Detect which cell encompasses the target text, then output its (x, y) center coordinate. 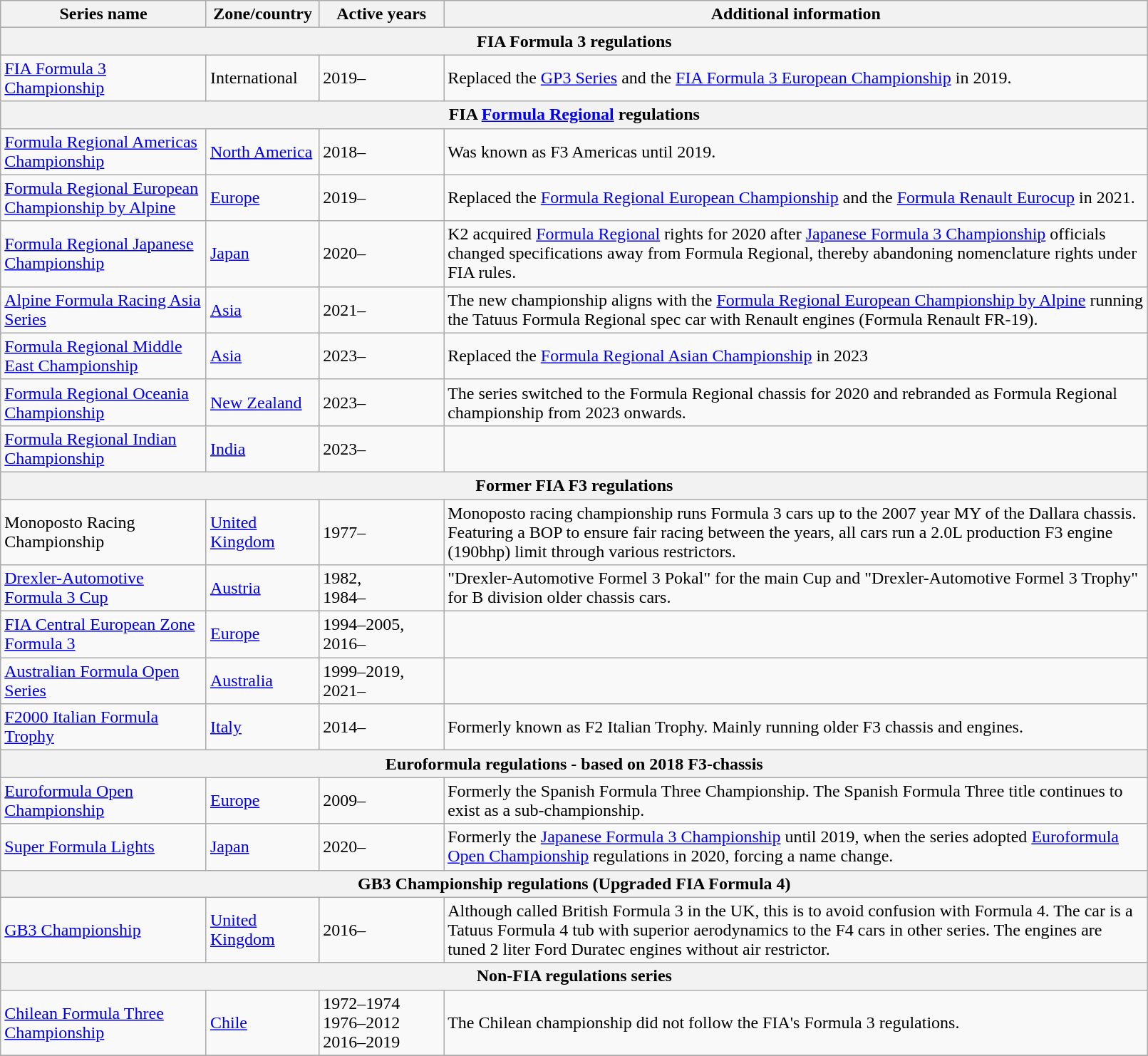
Super Formula Lights (104, 847)
Replaced the Formula Regional Asian Championship in 2023 (796, 356)
Non-FIA regulations series (574, 976)
Chilean Formula Three Championship (104, 1023)
Replaced the Formula Regional European Championship and the Formula Renault Eurocup in 2021. (796, 198)
Italy (262, 727)
Euroformula Open Championship (104, 801)
Austria (262, 589)
Former FIA F3 regulations (574, 485)
India (262, 449)
Additional information (796, 14)
F2000 Italian Formula Trophy (104, 727)
Replaced the GP3 Series and the FIA Formula 3 European Championship in 2019. (796, 78)
2009– (382, 801)
Formerly known as F2 Italian Trophy. Mainly running older F3 chassis and engines. (796, 727)
GB3 Championship (104, 930)
Series name (104, 14)
1999–2019,2021– (382, 681)
"Drexler-Automotive Formel 3 Pokal" for the main Cup and "Drexler-Automotive Formel 3 Trophy" for B division older chassis cars. (796, 589)
2014– (382, 727)
Drexler-Automotive Formula 3 Cup (104, 589)
FIA Formula 3 regulations (574, 41)
North America (262, 151)
1994–2005,2016– (382, 634)
Formula Regional Oceania Championship (104, 402)
GB3 Championship regulations (Upgraded FIA Formula 4) (574, 884)
1982,1984– (382, 589)
Monoposto Racing Championship (104, 532)
1972–1974 1976–2012 2016–2019 (382, 1023)
Formula Regional European Championship by Alpine (104, 198)
New Zealand (262, 402)
Formula Regional Indian Championship (104, 449)
Alpine Formula Racing Asia Series (104, 309)
Australian Formula Open Series (104, 681)
Formula Regional Americas Championship (104, 151)
The series switched to the Formula Regional chassis for 2020 and rebranded as Formula Regional championship from 2023 onwards. (796, 402)
2021– (382, 309)
Australia (262, 681)
2016– (382, 930)
The Chilean championship did not follow the FIA's Formula 3 regulations. (796, 1023)
Formula Regional Japanese Championship (104, 254)
1977– (382, 532)
FIA Formula 3 Championship (104, 78)
Formerly the Spanish Formula Three Championship. The Spanish Formula Three title continues to exist as a sub-championship. (796, 801)
Zone/country (262, 14)
Chile (262, 1023)
Euroformula regulations - based on 2018 F3-chassis (574, 764)
Formula Regional Middle East Championship (104, 356)
2018– (382, 151)
Was known as F3 Americas until 2019. (796, 151)
Active years (382, 14)
International (262, 78)
FIA Formula Regional regulations (574, 115)
FIA Central European Zone Formula 3 (104, 634)
